Output the [X, Y] coordinate of the center of the cell containing the given text.  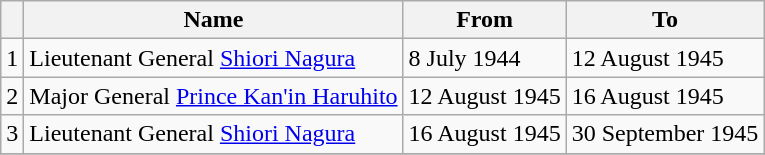
Major General Prince Kan'in Haruhito [214, 96]
From [484, 20]
2 [12, 96]
Name [214, 20]
8 July 1944 [484, 58]
3 [12, 134]
To [665, 20]
30 September 1945 [665, 134]
1 [12, 58]
